Locate the cell with the specified text and output its (X, Y) center coordinate. 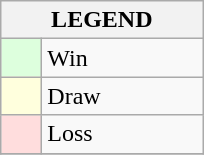
LEGEND (102, 20)
Loss (122, 134)
Win (122, 58)
Draw (122, 96)
